Detect which cell encompasses the target text, then output its [X, Y] center coordinate. 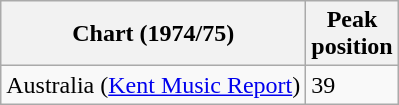
Australia (Kent Music Report) [154, 85]
39 [352, 85]
Peakposition [352, 34]
Chart (1974/75) [154, 34]
